Identify which cell holds the provided text, then report its (X, Y) central coordinate. 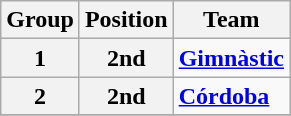
Group (40, 20)
Córdoba (231, 96)
1 (40, 58)
Gimnàstic (231, 58)
2 (40, 96)
Team (231, 20)
Position (126, 20)
